Identify which cell holds the provided text, then report its [x, y] central coordinate. 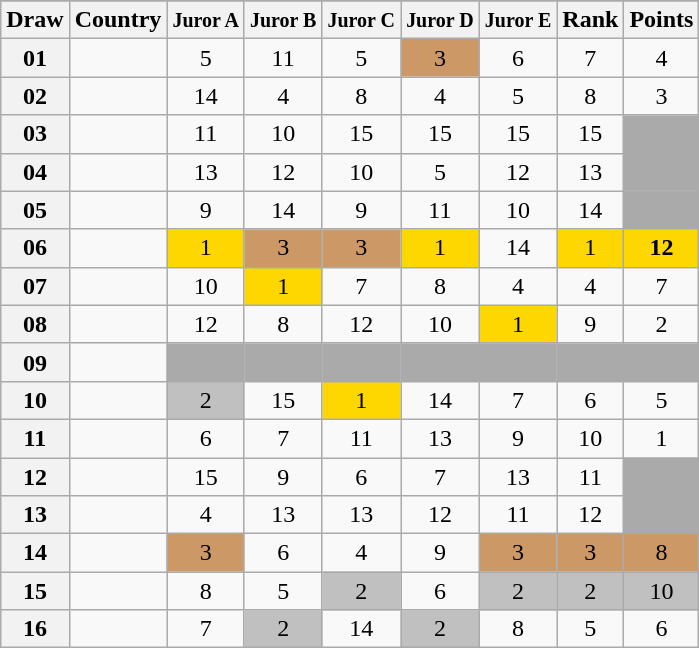
06 [35, 248]
Rank [590, 20]
03 [35, 134]
Juror B [283, 20]
Points [662, 20]
Juror A [206, 20]
04 [35, 172]
05 [35, 210]
08 [35, 324]
Draw [35, 20]
07 [35, 286]
Juror D [440, 20]
Juror C [362, 20]
09 [35, 362]
Juror E [518, 20]
16 [35, 629]
Country [118, 20]
02 [35, 96]
01 [35, 58]
